Return [x, y] of the center of cell containing provided text 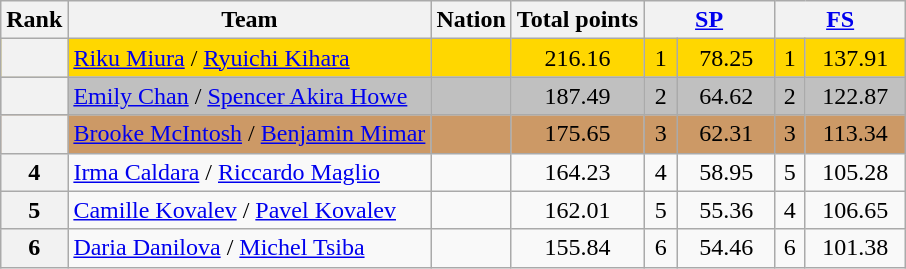
101.38 [856, 248]
78.25 [726, 58]
Daria Danilova / Michel Tsiba [250, 248]
Nation [471, 20]
62.31 [726, 134]
55.36 [726, 210]
Brooke McIntosh / Benjamin Mimar [250, 134]
Camille Kovalev / Pavel Kovalev [250, 210]
Team [250, 20]
FS [840, 20]
164.23 [577, 172]
54.46 [726, 248]
187.49 [577, 96]
58.95 [726, 172]
122.87 [856, 96]
106.65 [856, 210]
SP [710, 20]
216.16 [577, 58]
Emily Chan / Spencer Akira Howe [250, 96]
175.65 [577, 134]
64.62 [726, 96]
105.28 [856, 172]
155.84 [577, 248]
137.91 [856, 58]
Total points [577, 20]
Rank [34, 20]
Irma Caldara / Riccardo Maglio [250, 172]
162.01 [577, 210]
Riku Miura / Ryuichi Kihara [250, 58]
113.34 [856, 134]
